Extract the (x, y) coordinate from the center of the cell holding the provided text.  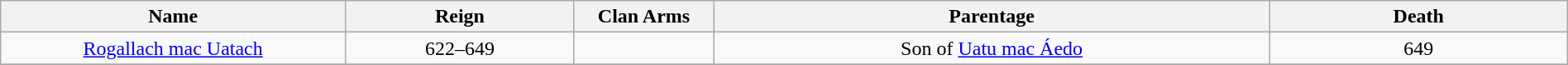
Clan Arms (643, 17)
622–649 (460, 48)
Reign (460, 17)
Rogallach mac Uatach (174, 48)
Name (174, 17)
Son of Uatu mac Áedo (992, 48)
Death (1418, 17)
Parentage (992, 17)
649 (1418, 48)
